From the cell containing the given text, extract its center point as [x, y] coordinate. 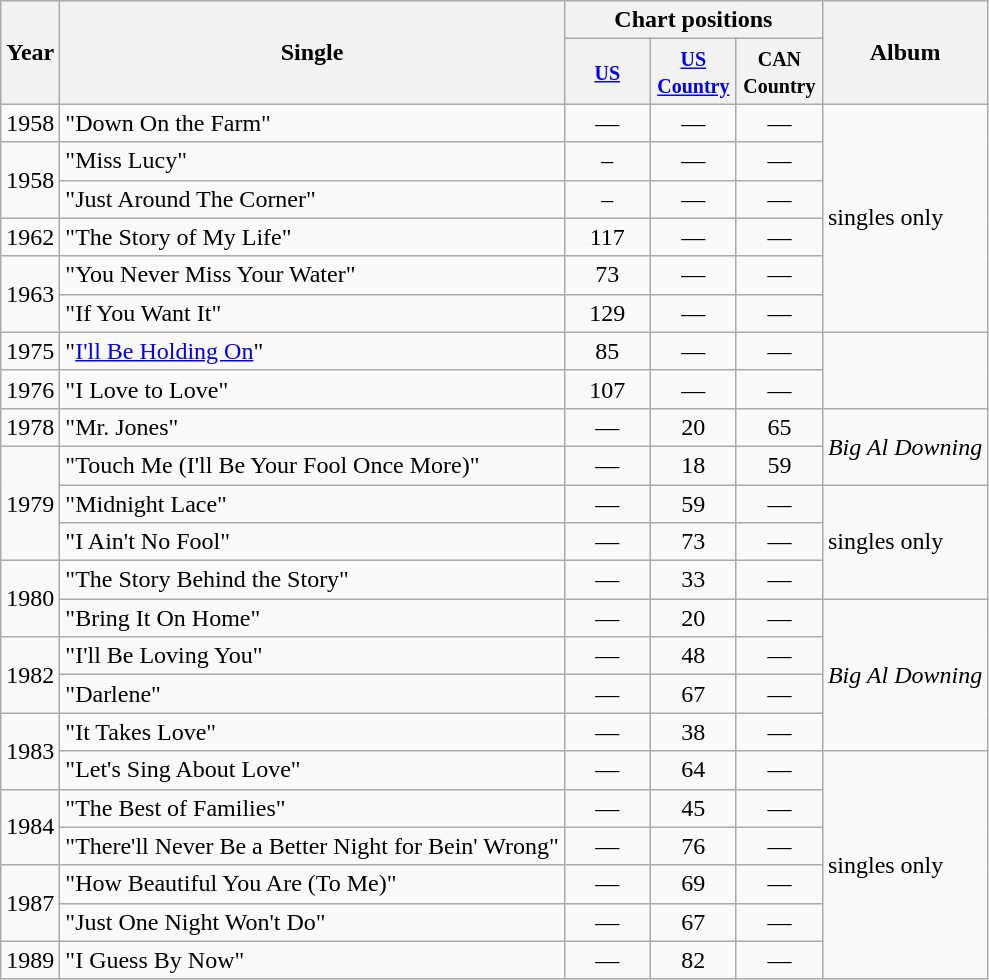
45 [693, 808]
117 [607, 237]
64 [693, 770]
69 [693, 884]
1979 [30, 503]
"If You Want It" [312, 313]
"You Never Miss Your Water" [312, 275]
1989 [30, 960]
1984 [30, 827]
85 [607, 351]
129 [607, 313]
"The Story Behind the Story" [312, 580]
48 [693, 656]
1987 [30, 903]
"I Love to Love" [312, 389]
1980 [30, 599]
1982 [30, 675]
"There'll Never Be a Better Night for Bein' Wrong" [312, 846]
Single [312, 52]
1976 [30, 389]
"Bring It On Home" [312, 618]
"Just Around The Corner" [312, 199]
1978 [30, 427]
US [607, 72]
"The Story of My Life" [312, 237]
"I Ain't No Fool" [312, 542]
"Miss Lucy" [312, 161]
1962 [30, 237]
"Darlene" [312, 694]
1983 [30, 751]
"Down On the Farm" [312, 123]
82 [693, 960]
1975 [30, 351]
33 [693, 580]
Chart positions [693, 20]
"Let's Sing About Love" [312, 770]
"How Beautiful You Are (To Me)" [312, 884]
"Just One Night Won't Do" [312, 922]
Album [904, 52]
"I'll Be Loving You" [312, 656]
18 [693, 465]
"The Best of Families" [312, 808]
76 [693, 846]
"It Takes Love" [312, 732]
US Country [693, 72]
"I'll Be Holding On" [312, 351]
1963 [30, 294]
107 [607, 389]
Year [30, 52]
38 [693, 732]
CAN Country [779, 72]
"Touch Me (I'll Be Your Fool Once More)" [312, 465]
65 [779, 427]
"Mr. Jones" [312, 427]
"Midnight Lace" [312, 503]
"I Guess By Now" [312, 960]
